For the text-containing cell, return its midpoint in [x, y] coordinate format. 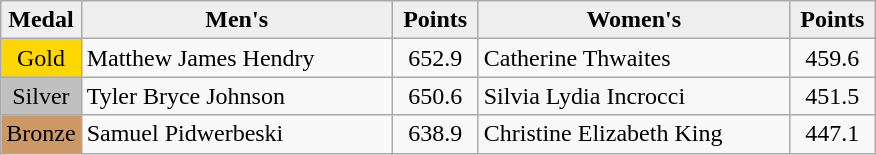
Silvia Lydia Incrocci [634, 96]
650.6 [435, 96]
638.9 [435, 134]
Silver [41, 96]
Catherine Thwaites [634, 58]
Women's [634, 20]
Christine Elizabeth King [634, 134]
Samuel Pidwerbeski [236, 134]
652.9 [435, 58]
459.6 [832, 58]
Medal [41, 20]
Bronze [41, 134]
Matthew James Hendry [236, 58]
Tyler Bryce Johnson [236, 96]
Men's [236, 20]
447.1 [832, 134]
451.5 [832, 96]
Gold [41, 58]
